Locate the cell with the specified text and output its (X, Y) center coordinate. 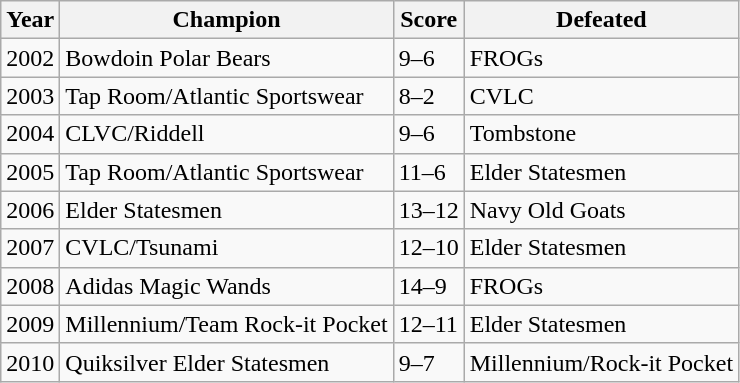
2008 (30, 286)
12–11 (428, 324)
Defeated (601, 20)
CLVC/Riddell (226, 134)
Adidas Magic Wands (226, 286)
2005 (30, 172)
Millennium/Team Rock-it Pocket (226, 324)
CVLC (601, 96)
2002 (30, 58)
Quiksilver Elder Statesmen (226, 362)
Millennium/Rock-it Pocket (601, 362)
11–6 (428, 172)
2007 (30, 248)
CVLC/Tsunami (226, 248)
Navy Old Goats (601, 210)
Champion (226, 20)
14–9 (428, 286)
12–10 (428, 248)
2009 (30, 324)
13–12 (428, 210)
2006 (30, 210)
2010 (30, 362)
8–2 (428, 96)
Score (428, 20)
2003 (30, 96)
Year (30, 20)
2004 (30, 134)
Tombstone (601, 134)
Bowdoin Polar Bears (226, 58)
9–7 (428, 362)
